Capture the cell that displays the provided text and extract its (x, y) central coordinate. 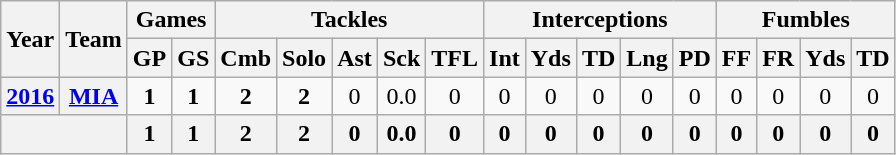
FF (736, 58)
FR (778, 58)
Interceptions (600, 20)
Games (170, 20)
TFL (455, 58)
GS (194, 58)
Solo (304, 58)
Year (30, 39)
Int (505, 58)
PD (694, 58)
Sck (401, 58)
Ast (355, 58)
MIA (94, 96)
Lng (647, 58)
Team (94, 39)
Fumbles (806, 20)
Cmb (246, 58)
2016 (30, 96)
GP (149, 58)
Tackles (350, 20)
